Capture the cell that displays the provided text and extract its [X, Y] central coordinate. 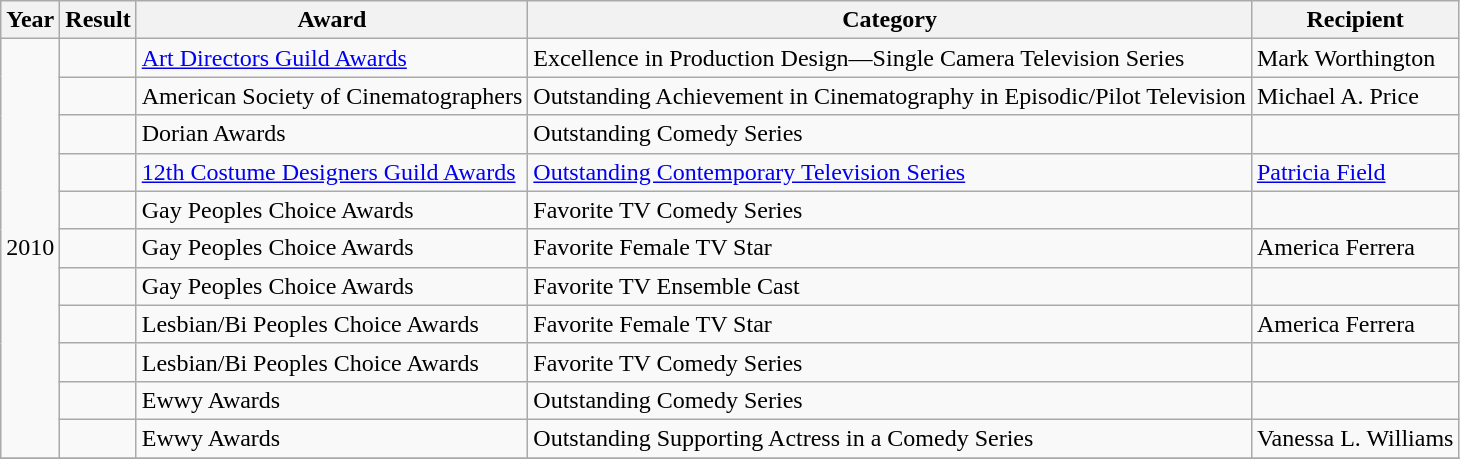
Vanessa L. Williams [1355, 438]
Favorite TV Ensemble Cast [890, 286]
Outstanding Achievement in Cinematography in Episodic/Pilot Television [890, 96]
Excellence in Production Design—Single Camera Television Series [890, 58]
Recipient [1355, 20]
Art Directors Guild Awards [332, 58]
Result [98, 20]
Michael A. Price [1355, 96]
Dorian Awards [332, 134]
Patricia Field [1355, 172]
Award [332, 20]
12th Costume Designers Guild Awards [332, 172]
2010 [30, 248]
American Society of Cinematographers [332, 96]
Mark Worthington [1355, 58]
Outstanding Contemporary Television Series [890, 172]
Outstanding Supporting Actress in a Comedy Series [890, 438]
Year [30, 20]
Category [890, 20]
